Find where the given text appears and provide that cell's center as (x, y) coordinate. 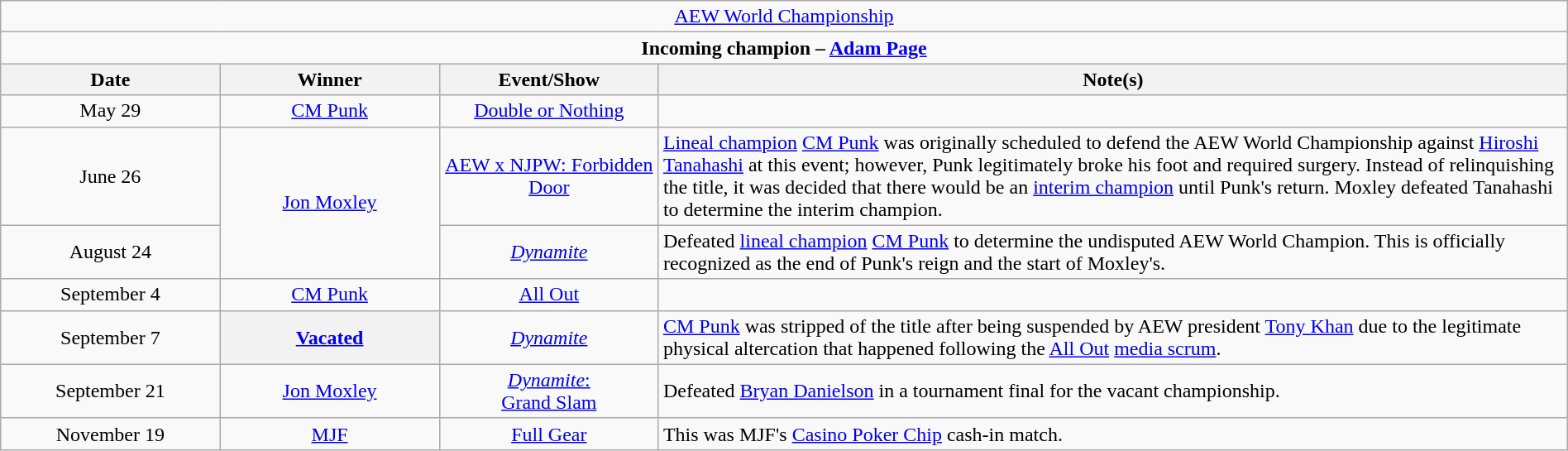
June 26 (111, 175)
This was MJF's Casino Poker Chip cash-in match. (1113, 434)
Full Gear (549, 434)
September 4 (111, 295)
Vacated (329, 338)
August 24 (111, 252)
November 19 (111, 434)
AEW World Championship (784, 17)
Dynamite:Grand Slam (549, 391)
Incoming champion – Adam Page (784, 48)
AEW x NJPW: Forbidden Door (549, 175)
Defeated Bryan Danielson in a tournament final for the vacant championship. (1113, 391)
Date (111, 79)
All Out (549, 295)
Winner (329, 79)
September 21 (111, 391)
MJF (329, 434)
September 7 (111, 338)
Note(s) (1113, 79)
Event/Show (549, 79)
May 29 (111, 111)
Double or Nothing (549, 111)
